Return [X, Y] of the center of cell containing provided text 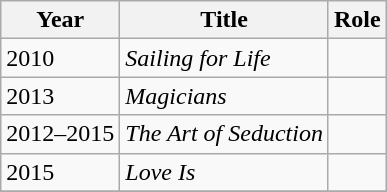
2012–2015 [60, 134]
Sailing for Life [224, 58]
Love Is [224, 172]
Title [224, 20]
The Art of Seduction [224, 134]
2015 [60, 172]
Year [60, 20]
Magicians [224, 96]
2010 [60, 58]
2013 [60, 96]
Role [357, 20]
